Determine the (X, Y) coordinate at the center of the cell enclosing the given text.  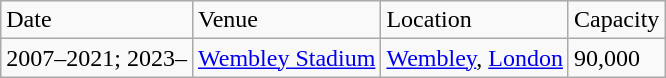
Capacity (616, 20)
Date (97, 20)
Wembley, London (475, 58)
Venue (286, 20)
2007–2021; 2023– (97, 58)
90,000 (616, 58)
Location (475, 20)
Wembley Stadium (286, 58)
